Find where the given text appears and provide that cell's center as [X, Y] coordinate. 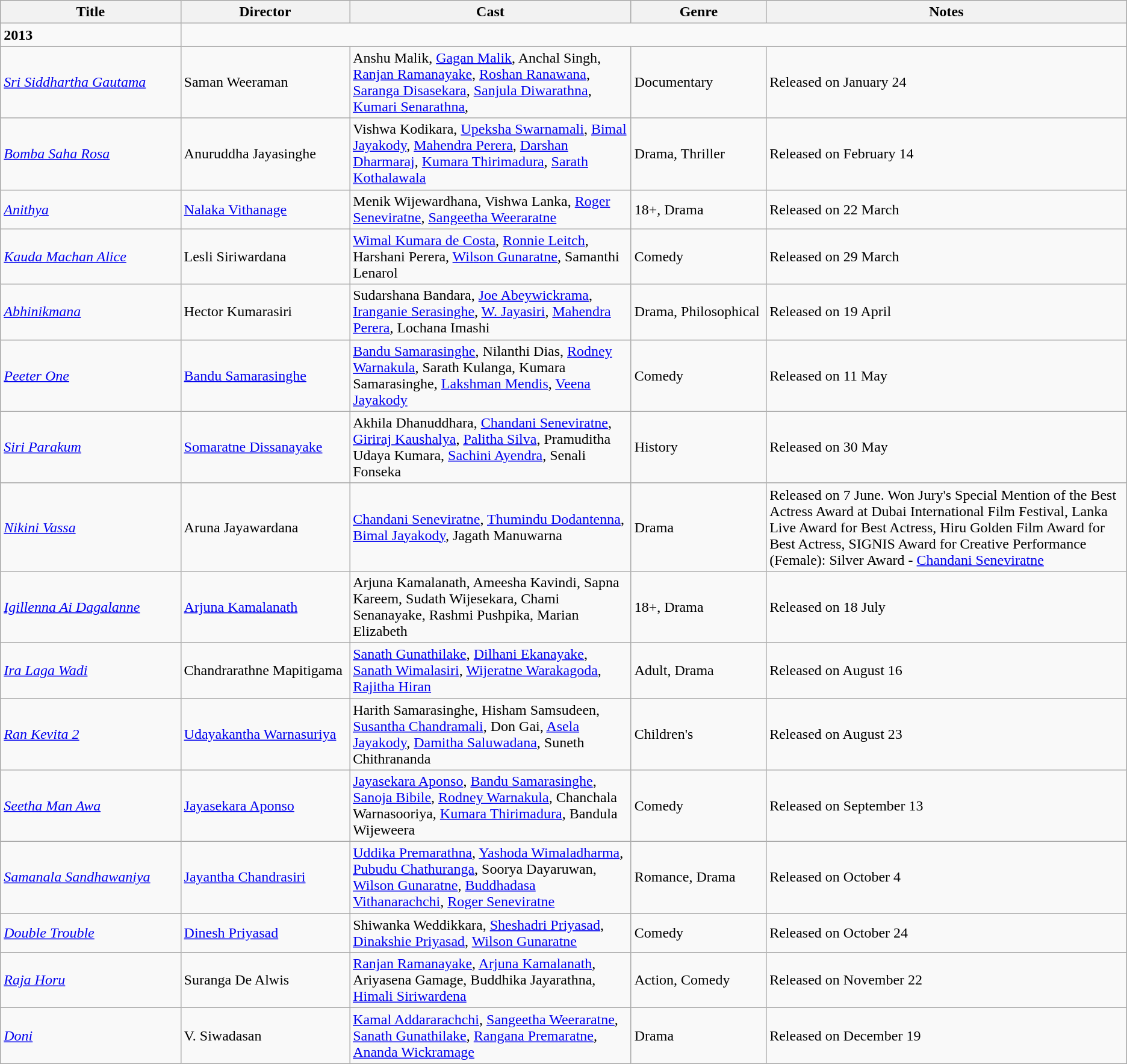
Nalaka Vithanage [265, 210]
Released on 18 July [946, 607]
Ran Kevita 2 [90, 735]
Peeter One [90, 376]
Released on January 24 [946, 82]
Drama, Philosophical [698, 312]
Released on December 19 [946, 1036]
Released on August 16 [946, 670]
Sri Siddhartha Gautama [90, 82]
Suranga De Alwis [265, 980]
History [698, 447]
Chandrarathne Mapitigama [265, 670]
Hector Kumarasiri [265, 312]
2013 [90, 35]
Siri Parakum [90, 447]
Bomba Saha Rosa [90, 154]
Released on 29 March [946, 257]
Anithya [90, 210]
Samanala Sandhawaniya [90, 878]
Menik Wijewardhana, Vishwa Lanka, Roger Seneviratne, Sangeetha Weeraratne [491, 210]
Released on August 23 [946, 735]
Igillenna Ai Dagalanne [90, 607]
Released on 30 May [946, 447]
Anuruddha Jayasinghe [265, 154]
Anshu Malik, Gagan Malik, Anchal Singh, Ranjan Ramanayake, Roshan Ranawana, Saranga Disasekara, Sanjula Diwarathna, Kumari Senarathna, [491, 82]
Bandu Samarasinghe, Nilanthi Dias, Rodney Warnakula, Sarath Kulanga, Kumara Samarasinghe, Lakshman Mendis, Veena Jayakody [491, 376]
Notes [946, 12]
Released on 22 March [946, 210]
Ira Laga Wadi [90, 670]
Arjuna Kamalanath, Ameesha Kavindi, Sapna Kareem, Sudath Wijesekara, Chami Senanayake, Rashmi Pushpika, Marian Elizabeth [491, 607]
Kamal Addararachchi, Sangeetha Weeraratne, Sanath Gunathilake, Rangana Premaratne, Ananda Wickramage [491, 1036]
Kauda Machan Alice [90, 257]
Lesli Siriwardana [265, 257]
Jayasekara Aponso [265, 806]
Released on October 24 [946, 933]
Dinesh Priyasad [265, 933]
Akhila Dhanuddhara, Chandani Seneviratne, Giriraj Kaushalya, Palitha Silva, Pramuditha Udaya Kumara, Sachini Ayendra, Senali Fonseka [491, 447]
Director [265, 12]
Seetha Man Awa [90, 806]
Drama, Thriller [698, 154]
Nikini Vassa [90, 527]
Wimal Kumara de Costa, Ronnie Leitch, Harshani Perera, Wilson Gunaratne, Samanthi Lenarol [491, 257]
Aruna Jayawardana [265, 527]
Somaratne Dissanayake [265, 447]
Released on November 22 [946, 980]
Ranjan Ramanayake, Arjuna Kamalanath, Ariyasena Gamage, Buddhika Jayarathna, Himali Siriwardena [491, 980]
Action, Comedy [698, 980]
Sudarshana Bandara, Joe Abeywickrama, Iranganie Serasinghe, W. Jayasiri, Mahendra Perera, Lochana Imashi [491, 312]
Adult, Drama [698, 670]
Abhinikmana [90, 312]
Jayantha Chandrasiri [265, 878]
Arjuna Kamalanath [265, 607]
Double Trouble [90, 933]
Romance, Drama [698, 878]
Released on September 13 [946, 806]
Cast [491, 12]
Vishwa Kodikara, Upeksha Swarnamali, Bimal Jayakody, Mahendra Perera, Darshan Dharmaraj, Kumara Thirimadura, Sarath Kothalawala [491, 154]
Sanath Gunathilake, Dilhani Ekanayake, Sanath Wimalasiri, Wijeratne Warakagoda, Rajitha Hiran [491, 670]
Released on February 14 [946, 154]
Harith Samarasinghe, Hisham Samsudeen, Susantha Chandramali, Don Gai, Asela Jayakody, Damitha Saluwadana, Suneth Chithrananda [491, 735]
Jayasekara Aponso, Bandu Samarasinghe, Sanoja Bibile, Rodney Warnakula, Chanchala Warnasooriya, Kumara Thirimadura, Bandula Wijeweera [491, 806]
Udayakantha Warnasuriya [265, 735]
Released on 11 May [946, 376]
Released on 19 April [946, 312]
Documentary [698, 82]
Bandu Samarasinghe [265, 376]
Saman Weeraman [265, 82]
Children's [698, 735]
V. Siwadasan [265, 1036]
Genre [698, 12]
Chandani Seneviratne, Thumindu Dodantenna, Bimal Jayakody, Jagath Manuwarna [491, 527]
Shiwanka Weddikkara, Sheshadri Priyasad, Dinakshie Priyasad, Wilson Gunaratne [491, 933]
Doni [90, 1036]
Raja Horu [90, 980]
Uddika Premarathna, Yashoda Wimaladharma, Pubudu Chathuranga, Soorya Dayaruwan, Wilson Gunaratne, Buddhadasa Vithanarachchi, Roger Seneviratne [491, 878]
Title [90, 12]
Released on October 4 [946, 878]
